From the cell containing the given text, extract its center point as [x, y] coordinate. 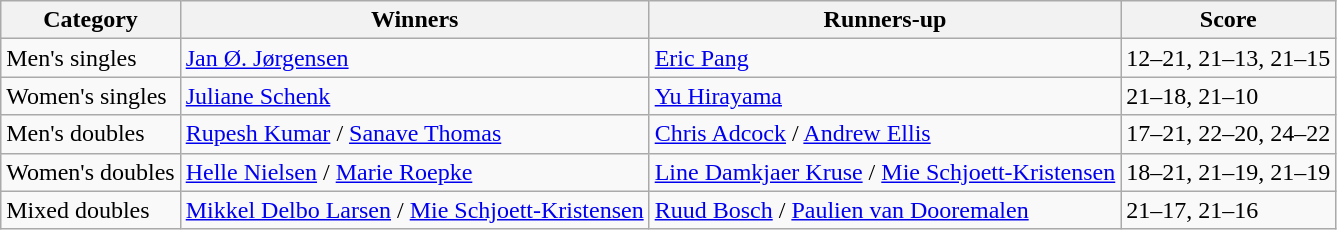
Women's singles [90, 96]
Men's singles [90, 58]
Chris Adcock / Andrew Ellis [885, 134]
Women's doubles [90, 172]
Men's doubles [90, 134]
Eric Pang [885, 58]
18–21, 21–19, 21–19 [1228, 172]
21–17, 21–16 [1228, 210]
Mikkel Delbo Larsen / Mie Schjoett-Kristensen [414, 210]
Helle Nielsen / Marie Roepke [414, 172]
Juliane Schenk [414, 96]
Score [1228, 20]
Ruud Bosch / Paulien van Dooremalen [885, 210]
Line Damkjaer Kruse / Mie Schjoett-Kristensen [885, 172]
Yu Hirayama [885, 96]
Category [90, 20]
Jan Ø. Jørgensen [414, 58]
17–21, 22–20, 24–22 [1228, 134]
Winners [414, 20]
Rupesh Kumar / Sanave Thomas [414, 134]
12–21, 21–13, 21–15 [1228, 58]
Mixed doubles [90, 210]
21–18, 21–10 [1228, 96]
Runners-up [885, 20]
